For the text-containing cell, return its midpoint in [x, y] coordinate format. 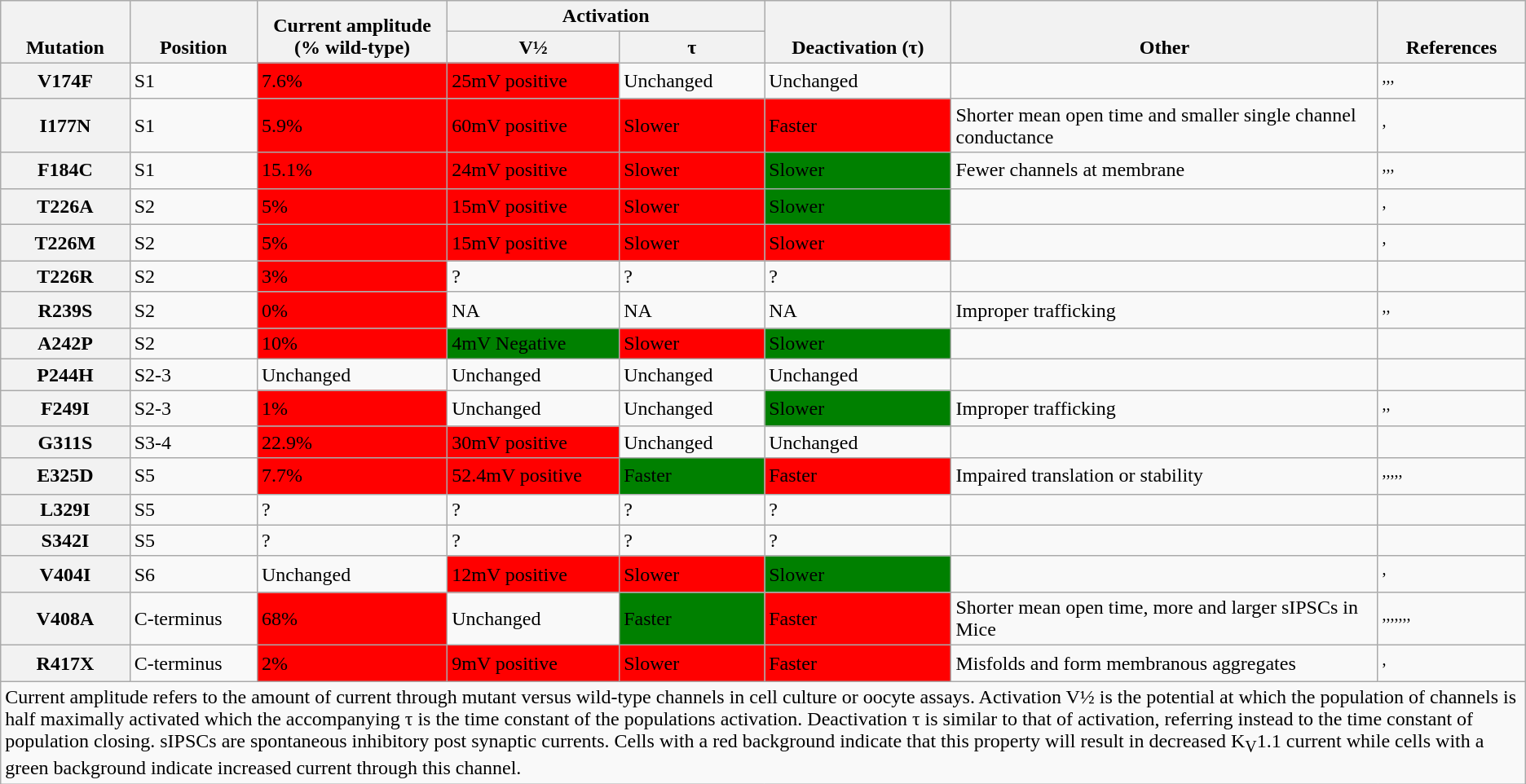
Position [193, 32]
R239S [65, 310]
Shorter mean open time and smaller single channel conductance [1164, 126]
Other [1164, 32]
τ [692, 47]
S342I [65, 540]
R417X [65, 663]
22.9% [352, 442]
Deactivation (τ) [858, 32]
7.7% [352, 476]
L329I [65, 509]
T226M [65, 243]
2% [352, 663]
T226A [65, 207]
Current amplitude(% wild-type) [352, 32]
3% [352, 276]
24mV positive [533, 170]
P244H [65, 375]
52.4mV positive [533, 476]
25mV positive [533, 81]
,,,,, [1451, 476]
15.1% [352, 170]
F249I [65, 409]
60mV positive [533, 126]
30mV positive [533, 442]
7.6% [352, 81]
,,,,,,, [1451, 619]
12mV positive [533, 574]
4mV Negative [533, 344]
10% [352, 344]
Impaired translation or stability [1164, 476]
E325D [65, 476]
V404I [65, 574]
V½ [533, 47]
1% [352, 409]
Shorter mean open time, more and larger sIPSCs in Mice [1164, 619]
References [1451, 32]
68% [352, 619]
V174F [65, 81]
0% [352, 310]
F184C [65, 170]
T226R [65, 276]
9mV positive [533, 663]
Misfolds and form membranous aggregates [1164, 663]
V408A [65, 619]
Fewer channels at membrane [1164, 170]
A242P [65, 344]
Activation [606, 16]
S3-4 [193, 442]
5.9% [352, 126]
G311S [65, 442]
Mutation [65, 32]
S6 [193, 574]
I177N [65, 126]
